Scan for the cell matching the given text and deliver its (X, Y) coordinate at center. 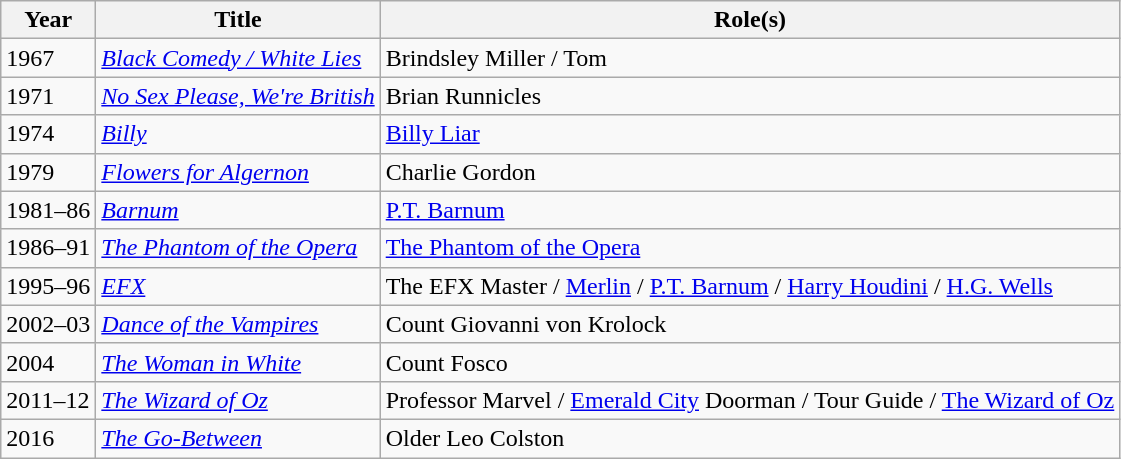
Barnum (238, 210)
2002–03 (48, 324)
Brian Runnicles (750, 96)
1979 (48, 172)
Flowers for Algernon (238, 172)
Role(s) (750, 20)
EFX (238, 286)
2016 (48, 438)
1974 (48, 134)
Professor Marvel / Emerald City Doorman / Tour Guide / The Wizard of Oz (750, 400)
Billy Liar (750, 134)
Billy (238, 134)
Dance of the Vampires (238, 324)
The EFX Master / Merlin / P.T. Barnum / Harry Houdini / H.G. Wells (750, 286)
2004 (48, 362)
1971 (48, 96)
Count Giovanni von Krolock (750, 324)
1986–91 (48, 248)
Brindsley Miller / Tom (750, 58)
Charlie Gordon (750, 172)
Count Fosco (750, 362)
Black Comedy / White Lies (238, 58)
The Go-Between (238, 438)
1981–86 (48, 210)
Older Leo Colston (750, 438)
Title (238, 20)
The Woman in White (238, 362)
1995–96 (48, 286)
1967 (48, 58)
Year (48, 20)
No Sex Please, We're British (238, 96)
2011–12 (48, 400)
P.T. Barnum (750, 210)
The Wizard of Oz (238, 400)
